From the cell containing the given text, extract its center point as [x, y] coordinate. 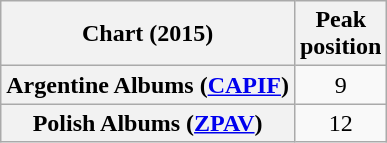
Argentine Albums (CAPIF) [148, 85]
Chart (2015) [148, 34]
9 [340, 85]
12 [340, 123]
Polish Albums (ZPAV) [148, 123]
Peakposition [340, 34]
